Capture the cell that displays the provided text and extract its (X, Y) central coordinate. 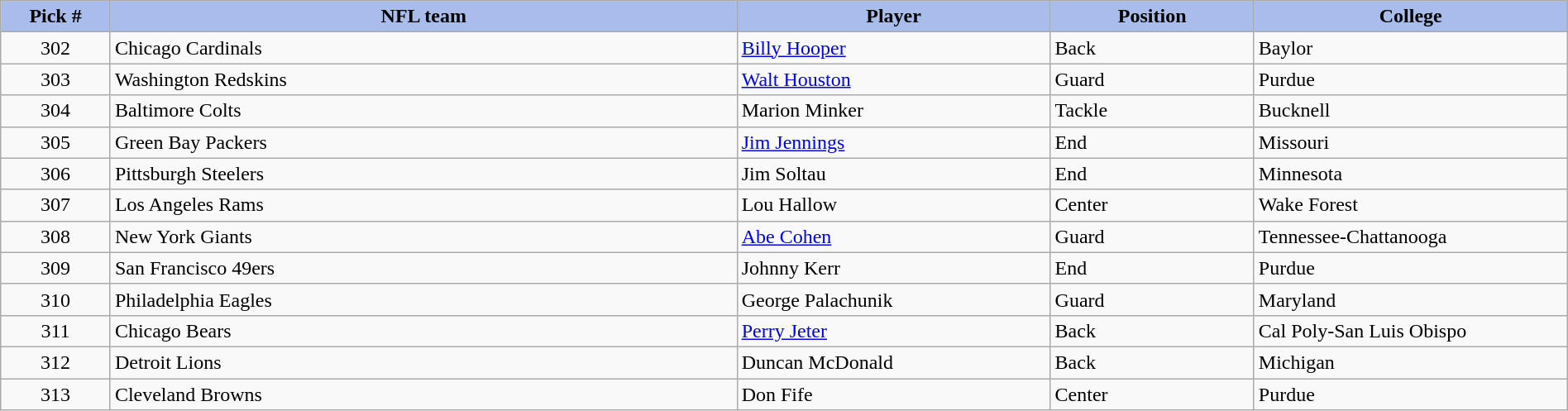
Cleveland Browns (423, 394)
Jim Jennings (893, 142)
San Francisco 49ers (423, 268)
George Palachunik (893, 299)
Michigan (1411, 362)
Tennessee-Chattanooga (1411, 237)
313 (56, 394)
College (1411, 17)
Lou Hallow (893, 205)
Pick # (56, 17)
Walt Houston (893, 79)
311 (56, 331)
Bucknell (1411, 111)
Cal Poly-San Luis Obispo (1411, 331)
304 (56, 111)
Perry Jeter (893, 331)
306 (56, 174)
Los Angeles Rams (423, 205)
Johnny Kerr (893, 268)
Green Bay Packers (423, 142)
Wake Forest (1411, 205)
New York Giants (423, 237)
Baltimore Colts (423, 111)
Chicago Bears (423, 331)
Player (893, 17)
Pittsburgh Steelers (423, 174)
308 (56, 237)
Minnesota (1411, 174)
310 (56, 299)
NFL team (423, 17)
Missouri (1411, 142)
Jim Soltau (893, 174)
302 (56, 48)
309 (56, 268)
Philadelphia Eagles (423, 299)
Chicago Cardinals (423, 48)
Position (1152, 17)
Washington Redskins (423, 79)
Billy Hooper (893, 48)
Maryland (1411, 299)
Marion Minker (893, 111)
Abe Cohen (893, 237)
312 (56, 362)
Baylor (1411, 48)
Tackle (1152, 111)
305 (56, 142)
Detroit Lions (423, 362)
307 (56, 205)
Duncan McDonald (893, 362)
Don Fife (893, 394)
303 (56, 79)
